Return the (x, y) coordinate for the center point of the cell that contains the specified text.  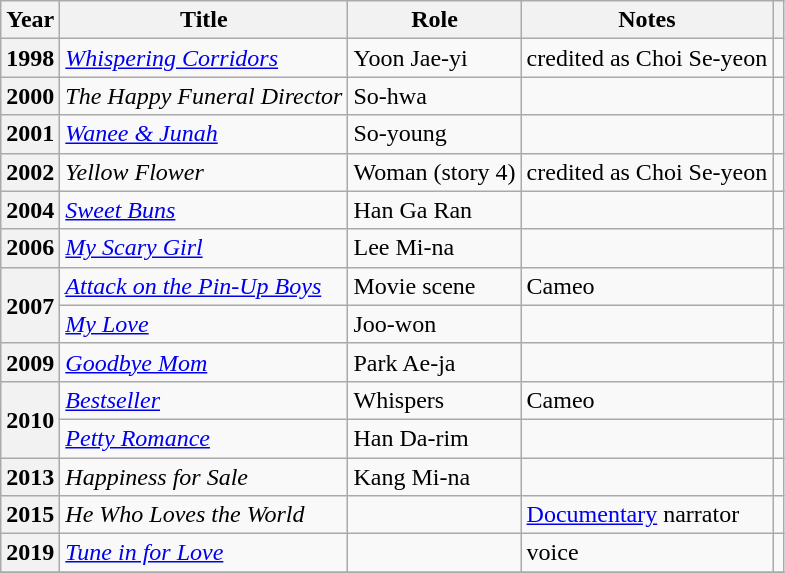
2006 (30, 248)
2015 (30, 515)
2001 (30, 134)
Sweet Buns (204, 210)
Yoon Jae-yi (434, 58)
2000 (30, 96)
Movie scene (434, 286)
Whispering Corridors (204, 58)
My Scary Girl (204, 248)
So-young (434, 134)
Joo-won (434, 324)
Happiness for Sale (204, 477)
2007 (30, 305)
Han Ga Ran (434, 210)
Woman (story 4) (434, 172)
Lee Mi-na (434, 248)
He Who Loves the World (204, 515)
Role (434, 20)
Notes (647, 20)
My Love (204, 324)
1998 (30, 58)
2009 (30, 362)
2013 (30, 477)
voice (647, 553)
Documentary narrator (647, 515)
Title (204, 20)
Han Da-rim (434, 438)
Goodbye Mom (204, 362)
Tune in for Love (204, 553)
Wanee & Junah (204, 134)
The Happy Funeral Director (204, 96)
2010 (30, 419)
Kang Mi-na (434, 477)
So-hwa (434, 96)
2002 (30, 172)
Petty Romance (204, 438)
Bestseller (204, 400)
Year (30, 20)
Yellow Flower (204, 172)
2019 (30, 553)
Park Ae-ja (434, 362)
2004 (30, 210)
Attack on the Pin-Up Boys (204, 286)
Whispers (434, 400)
